Provide the (X, Y) coordinate of the cell's center where the given text is located.  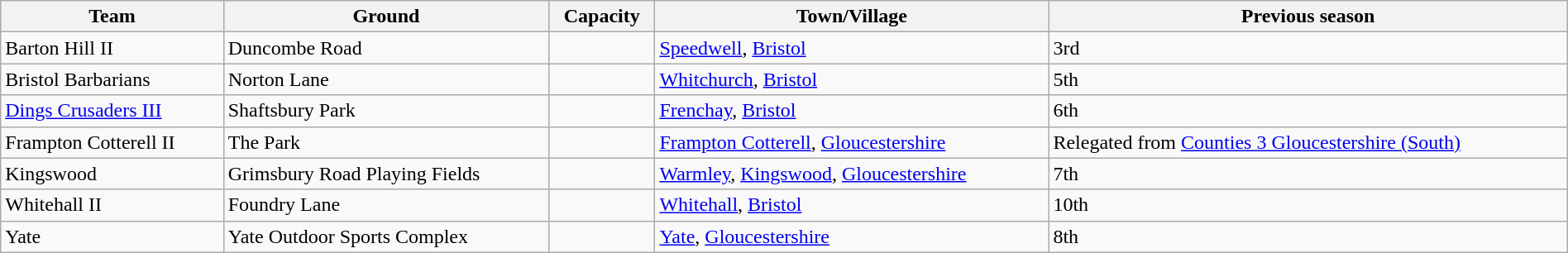
10th (1308, 205)
The Park (385, 142)
Whitehall II (112, 205)
Frampton Cotterell, Gloucestershire (852, 142)
Yate Outdoor Sports Complex (385, 236)
Town/Village (852, 17)
Duncombe Road (385, 48)
Whitehall, Bristol (852, 205)
Shaftsbury Park (385, 111)
Dings Crusaders III (112, 111)
Relegated from Counties 3 Gloucestershire (South) (1308, 142)
Kingswood (112, 174)
5th (1308, 79)
Bristol Barbarians (112, 79)
Frenchay, Bristol (852, 111)
Yate, Gloucestershire (852, 236)
8th (1308, 236)
Whitchurch, Bristol (852, 79)
Team (112, 17)
Ground (385, 17)
Warmley, Kingswood, Gloucestershire (852, 174)
Frampton Cotterell II (112, 142)
Foundry Lane (385, 205)
Barton Hill II (112, 48)
7th (1308, 174)
Previous season (1308, 17)
6th (1308, 111)
Grimsbury Road Playing Fields (385, 174)
Capacity (602, 17)
3rd (1308, 48)
Norton Lane (385, 79)
Speedwell, Bristol (852, 48)
Yate (112, 236)
